Determine the (X, Y) coordinate at the center of the cell enclosing the given text.  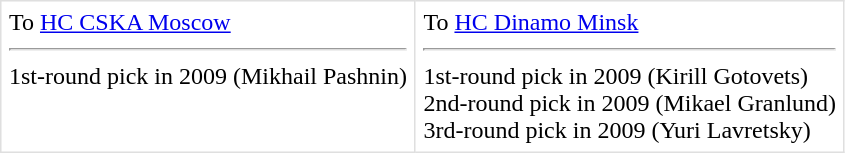
To HC Dinamo Minsk 1st-round pick in 2009 (Kirill Gotovets) 2nd-round pick in 2009 (Mikael Granlund) 3rd-round pick in 2009 (Yuri Lavretsky) (630, 77)
To HC CSKA Moscow 1st-round pick in 2009 (Mikhail Pashnin) (208, 77)
